Locate the cell with the specified text and output its [X, Y] center coordinate. 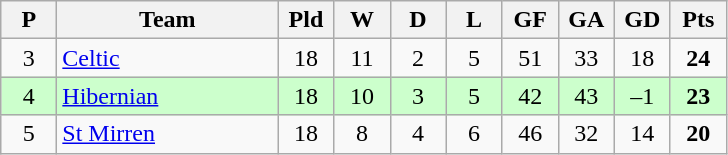
GF [530, 20]
43 [586, 96]
20 [698, 134]
D [418, 20]
24 [698, 58]
42 [530, 96]
Pts [698, 20]
8 [362, 134]
Celtic [168, 58]
W [362, 20]
51 [530, 58]
33 [586, 58]
6 [474, 134]
Team [168, 20]
P [29, 20]
Hibernian [168, 96]
L [474, 20]
St Mirren [168, 134]
23 [698, 96]
–1 [642, 96]
11 [362, 58]
GA [586, 20]
2 [418, 58]
14 [642, 134]
46 [530, 134]
10 [362, 96]
Pld [306, 20]
GD [642, 20]
32 [586, 134]
